Return [x, y] of the center of cell containing provided text 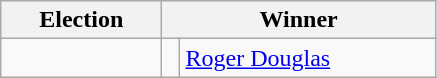
Winner [299, 20]
Election [82, 20]
Roger Douglas [308, 58]
